Find where the given text appears and provide that cell's center as (X, Y) coordinate. 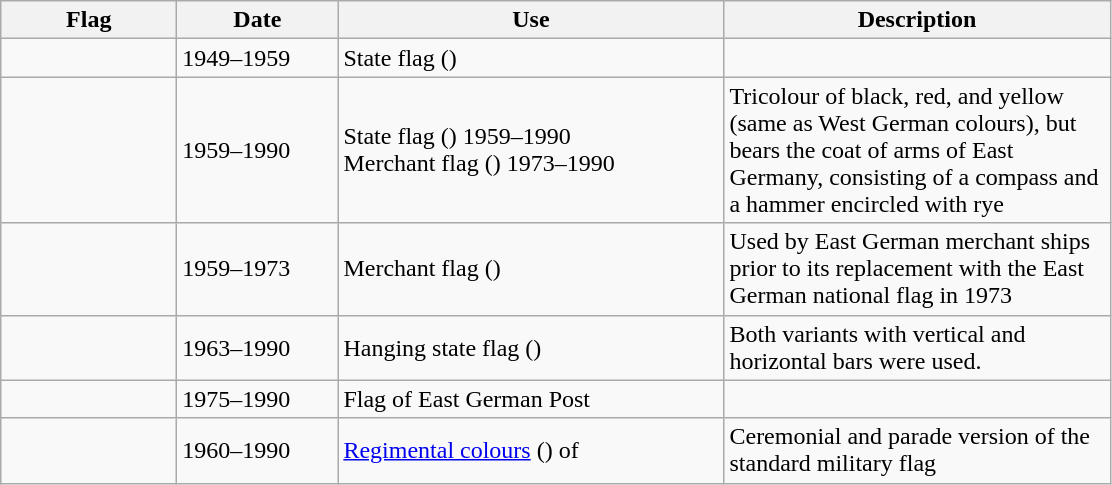
State flag () (531, 58)
Description (917, 20)
Hanging state flag () (531, 348)
1959–1990 (258, 150)
1960–1990 (258, 450)
1949–1959 (258, 58)
Regimental colours () of (531, 450)
1975–1990 (258, 399)
Flag of East German Post (531, 399)
Use (531, 20)
Ceremonial and parade version of the standard military flag (917, 450)
Date (258, 20)
Merchant flag () (531, 269)
Used by East German merchant ships prior to its replacement with the East German national flag in 1973 (917, 269)
1963–1990 (258, 348)
1959–1973 (258, 269)
Both variants with vertical and horizontal bars were used. (917, 348)
Flag (89, 20)
State flag () 1959–1990Merchant flag () 1973–1990 (531, 150)
